From the cell containing the given text, extract its center point as [X, Y] coordinate. 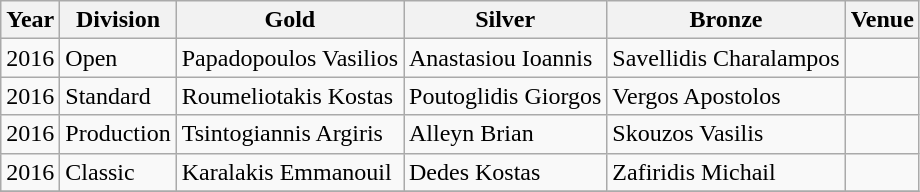
Poutoglidis Giorgos [506, 96]
Gold [290, 20]
Karalakis Emmanouil [290, 172]
Open [118, 58]
Anastasiou Ioannis [506, 58]
Skouzos Vasilis [726, 134]
Classic [118, 172]
Venue [882, 20]
Savellidis Charalampos [726, 58]
Silver [506, 20]
Production [118, 134]
Year [30, 20]
Dedes Kostas [506, 172]
Vergos Apostolos [726, 96]
Papadopoulos Vasilios [290, 58]
Alleyn Brian [506, 134]
Zafiridis Michail [726, 172]
Division [118, 20]
Tsintogiannis Argiris [290, 134]
Roumeliotakis Kostas [290, 96]
Bronze [726, 20]
Standard [118, 96]
